Return (x, y) of the center of cell containing provided text 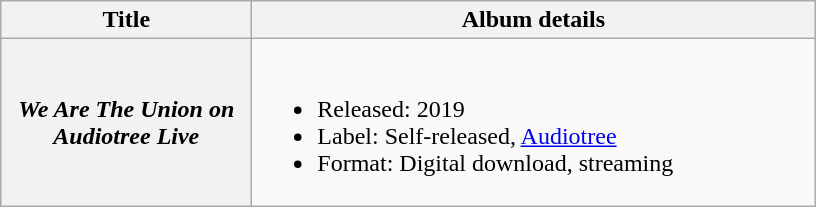
We Are The Union on Audiotree Live (126, 122)
Title (126, 20)
Released: 2019Label: Self-released, AudiotreeFormat: Digital download, streaming (534, 122)
Album details (534, 20)
